Pinpoint the cell where the given text exists, returning its [x, y] midpoint coordinate. 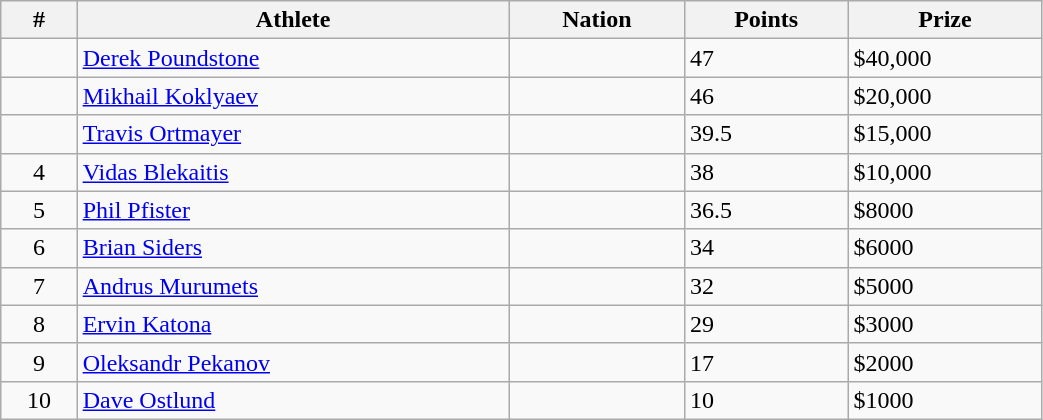
6 [39, 248]
Phil Pfister [293, 210]
29 [766, 324]
$5000 [945, 286]
Brian Siders [293, 248]
$2000 [945, 362]
47 [766, 58]
$40,000 [945, 58]
Ervin Katona [293, 324]
Points [766, 20]
Prize [945, 20]
39.5 [766, 134]
Nation [596, 20]
$8000 [945, 210]
Vidas Blekaitis [293, 172]
Travis Ortmayer [293, 134]
4 [39, 172]
# [39, 20]
32 [766, 286]
36.5 [766, 210]
38 [766, 172]
Athlete [293, 20]
Oleksandr Pekanov [293, 362]
34 [766, 248]
$20,000 [945, 96]
Dave Ostlund [293, 400]
9 [39, 362]
Derek Poundstone [293, 58]
Mikhail Koklyaev [293, 96]
$10,000 [945, 172]
7 [39, 286]
8 [39, 324]
17 [766, 362]
$1000 [945, 400]
$3000 [945, 324]
5 [39, 210]
$15,000 [945, 134]
$6000 [945, 248]
46 [766, 96]
Andrus Murumets [293, 286]
